Find where the given text appears and provide that cell's center as (X, Y) coordinate. 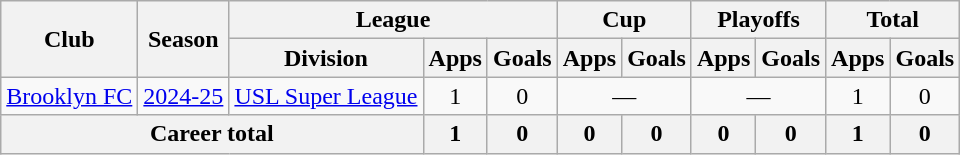
Career total (212, 134)
Club (70, 39)
Playoffs (758, 20)
Brooklyn FC (70, 96)
League (393, 20)
2024-25 (184, 96)
USL Super League (326, 96)
Total (893, 20)
Season (184, 39)
Cup (624, 20)
Division (326, 58)
